Search for the cell housing the specified text and yield its (X, Y) center coordinate. 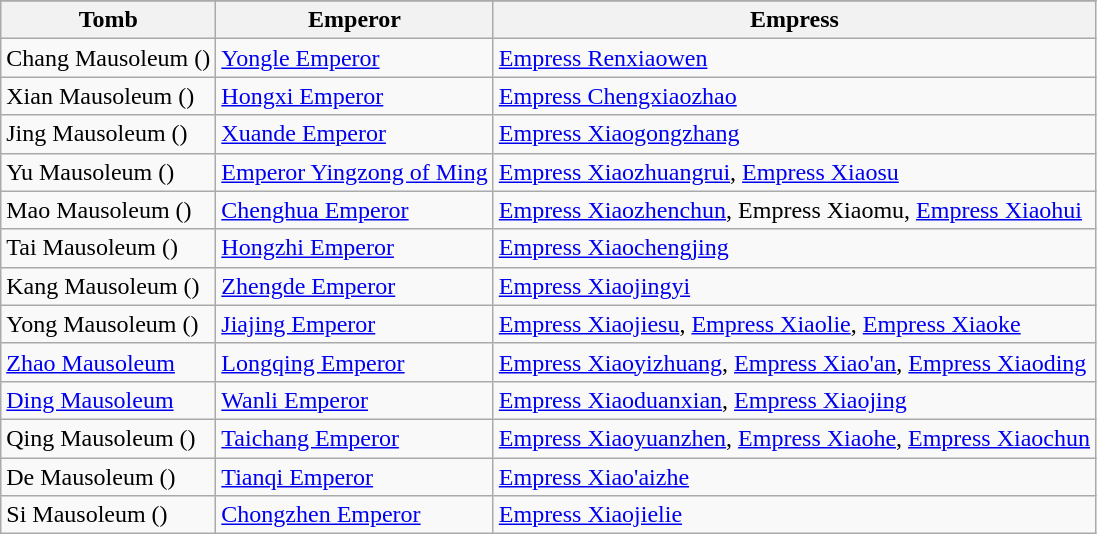
Yong Mausoleum () (108, 324)
Emperor Yingzong of Ming (354, 172)
Tai Mausoleum () (108, 248)
De Mausoleum () (108, 477)
Emperor (354, 20)
Jiajing Emperor (354, 324)
Yu Mausoleum () (108, 172)
Hongzhi Emperor (354, 248)
Empress Xiaoyuanzhen, Empress Xiaohe, Empress Xiaochun (794, 438)
Empress Xiaojielie (794, 515)
Yongle Emperor (354, 58)
Chenghua Emperor (354, 210)
Empress Chengxiaozhao (794, 96)
Empress Xiaoduanxian, Empress Xiaojing (794, 400)
Mao Mausoleum () (108, 210)
Empress (794, 20)
Tomb (108, 20)
Tianqi Emperor (354, 477)
Jing Mausoleum () (108, 134)
Empress Xiaojingyi (794, 286)
Xian Mausoleum () (108, 96)
Longqing Emperor (354, 362)
Hongxi Emperor (354, 96)
Si Mausoleum () (108, 515)
Kang Mausoleum () (108, 286)
Taichang Emperor (354, 438)
Chongzhen Emperor (354, 515)
Zhao Mausoleum (108, 362)
Qing Mausoleum () (108, 438)
Zhengde Emperor (354, 286)
Empress Xiaogongzhang (794, 134)
Wanli Emperor (354, 400)
Xuande Emperor (354, 134)
Empress Xiaochengjing (794, 248)
Empress Xiaozhenchun, Empress Xiaomu, Empress Xiaohui (794, 210)
Empress Xiaoyizhuang, Empress Xiao'an, Empress Xiaoding (794, 362)
Chang Mausoleum () (108, 58)
Empress Xiaojiesu, Empress Xiaolie, Empress Xiaoke (794, 324)
Empress Renxiaowen (794, 58)
Empress Xiao'aizhe (794, 477)
Empress Xiaozhuangrui, Empress Xiaosu (794, 172)
Ding Mausoleum (108, 400)
